Output the [X, Y] coordinate of the center of the cell containing the given text.  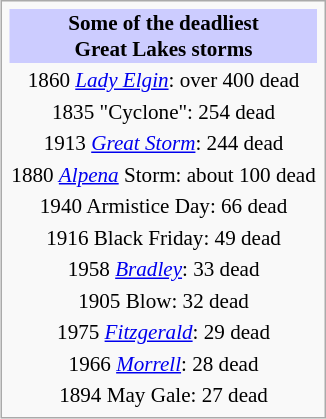
1894 May Gale: 27 dead [164, 395]
1860 Lady Elgin: over 400 dead [164, 80]
1916 Black Friday: 49 dead [164, 237]
1880 Alpena Storm: about 100 dead [164, 174]
1958 Bradley: 33 dead [164, 269]
1913 Great Storm: 244 dead [164, 143]
Some of the deadliest Great Lakes storms [164, 36]
1835 "Cyclone": 254 dead [164, 111]
1905 Blow: 32 dead [164, 300]
1940 Armistice Day: 66 dead [164, 206]
1975 Fitzgerald: 29 dead [164, 332]
1966 Morrell: 28 dead [164, 363]
